Locate the cell with the specified text and output its (X, Y) center coordinate. 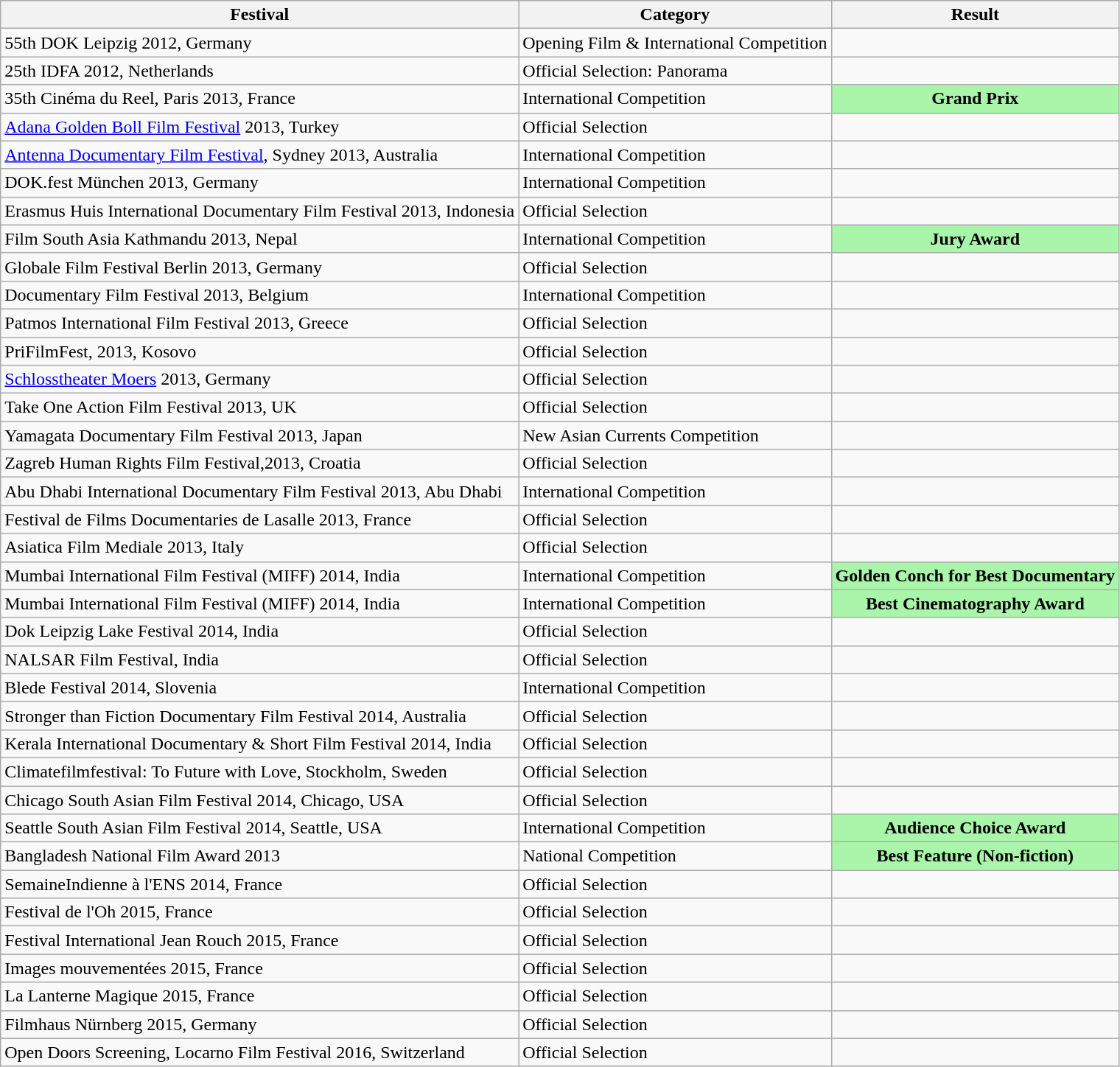
Festival de Films Documentaries de Lasalle 2013, France (259, 519)
Climatefilmfestival: To Future with Love, Stockholm, Sweden (259, 772)
SemaineIndienne à l'ENS 2014, France (259, 884)
Golden Conch for Best Documentary (976, 576)
National Competition (675, 856)
Jury Award (976, 239)
Globale Film Festival Berlin 2013, Germany (259, 267)
Schlosstheater Moers 2013, Germany (259, 379)
Antenna Documentary Film Festival, Sydney 2013, Australia (259, 155)
Asiatica Film Mediale 2013, Italy (259, 548)
PriFilmFest, 2013, Kosovo (259, 351)
Open Doors Screening, Locarno Film Festival 2016, Switzerland (259, 1052)
DOK.fest München 2013, Germany (259, 183)
Filmhaus Nürnberg 2015, Germany (259, 1024)
25th IDFA 2012, Netherlands (259, 71)
Abu Dhabi International Documentary Film Festival 2013, Abu Dhabi (259, 491)
Audience Choice Award (976, 828)
35th Cinéma du Reel, Paris 2013, France (259, 99)
Erasmus Huis International Documentary Film Festival 2013, Indonesia (259, 211)
Opening Film & International Competition (675, 43)
Grand Prix (976, 99)
Seattle South Asian Film Festival 2014, Seattle, USA (259, 828)
New Asian Currents Competition (675, 435)
Dok Leipzig Lake Festival 2014, India (259, 632)
Festival (259, 15)
Festival International Jean Rouch 2015, France (259, 940)
Result (976, 15)
Festival de l'Oh 2015, France (259, 912)
Zagreb Human Rights Film Festival,2013, Croatia (259, 463)
La Lanterne Magique 2015, France (259, 996)
Chicago South Asian Film Festival 2014, Chicago, USA (259, 800)
Film South Asia Kathmandu 2013, Nepal (259, 239)
Patmos International Film Festival 2013, Greece (259, 323)
Category (675, 15)
55th DOK Leipzig 2012, Germany (259, 43)
Adana Golden Boll Film Festival 2013, Turkey (259, 127)
Best Feature (Non-fiction) (976, 856)
Kerala International Documentary & Short Film Festival 2014, India (259, 744)
Images mouvementées 2015, France (259, 968)
NALSAR Film Festival, India (259, 660)
Best Cinematography Award (976, 604)
Official Selection: Panorama (675, 71)
Bangladesh National Film Award 2013 (259, 856)
Blede Festival 2014, Slovenia (259, 688)
Take One Action Film Festival 2013, UK (259, 407)
Stronger than Fiction Documentary Film Festival 2014, Australia (259, 716)
Documentary Film Festival 2013, Belgium (259, 295)
Yamagata Documentary Film Festival 2013, Japan (259, 435)
